From the cell containing the given text, extract its center point as (X, Y) coordinate. 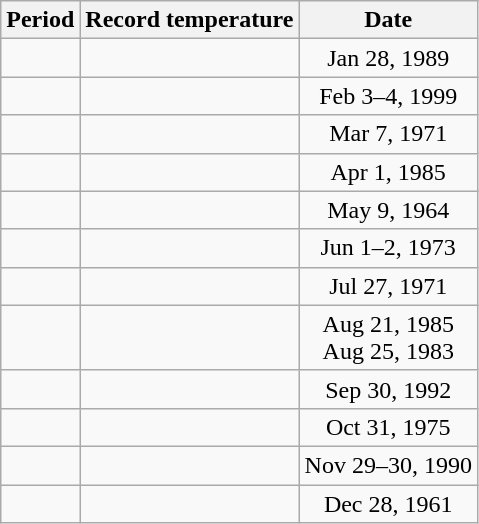
Dec 28, 1961 (388, 503)
Date (388, 20)
Mar 7, 1971 (388, 134)
Jul 27, 1971 (388, 286)
Oct 31, 1975 (388, 427)
Nov 29–30, 1990 (388, 465)
Feb 3–4, 1999 (388, 96)
Record temperature (190, 20)
Aug 21, 1985Aug 25, 1983 (388, 338)
Apr 1, 1985 (388, 172)
Sep 30, 1992 (388, 389)
May 9, 1964 (388, 210)
Period (40, 20)
Jan 28, 1989 (388, 58)
Jun 1–2, 1973 (388, 248)
